Return the (X, Y) coordinate for the center point of the cell that contains the specified text.  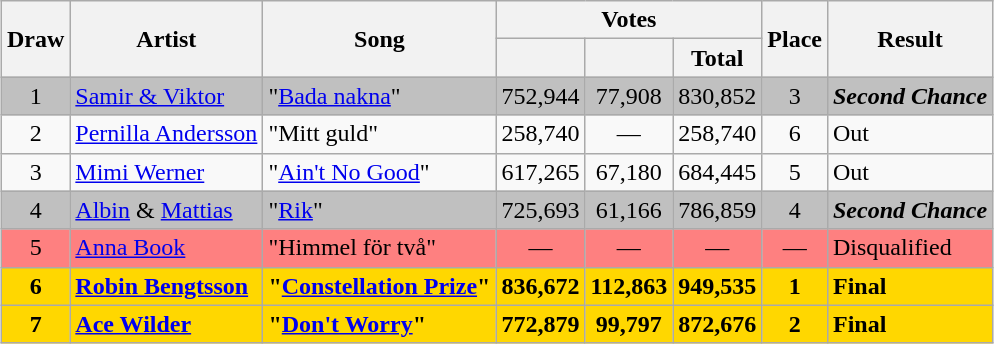
77,908 (629, 96)
Pernilla Andersson (166, 134)
617,265 (540, 172)
Anna Book (166, 248)
67,180 (629, 172)
99,797 (629, 324)
112,863 (629, 286)
Robin Bengtsson (166, 286)
752,944 (540, 96)
Albin & Mattias (166, 210)
Result (910, 39)
Mimi Werner (166, 172)
836,672 (540, 286)
Ace Wilder (166, 324)
Samir & Viktor (166, 96)
"Bada nakna" (380, 96)
"Mitt guld" (380, 134)
872,676 (718, 324)
Artist (166, 39)
Draw (35, 39)
Place (795, 39)
786,859 (718, 210)
"Don't Worry" (380, 324)
"Ain't No Good" (380, 172)
Disqualified (910, 248)
Votes (629, 20)
949,535 (718, 286)
Total (718, 58)
684,445 (718, 172)
"Himmel för två" (380, 248)
Song (380, 39)
772,879 (540, 324)
725,693 (540, 210)
"Constellation Prize" (380, 286)
7 (35, 324)
830,852 (718, 96)
61,166 (629, 210)
"Rik" (380, 210)
